Find where the given text appears and provide that cell's center as [x, y] coordinate. 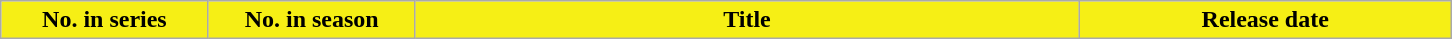
Release date [1266, 20]
No. in season [312, 20]
Title [746, 20]
No. in series [104, 20]
